Output the (X, Y) coordinate of the center of the cell containing the given text.  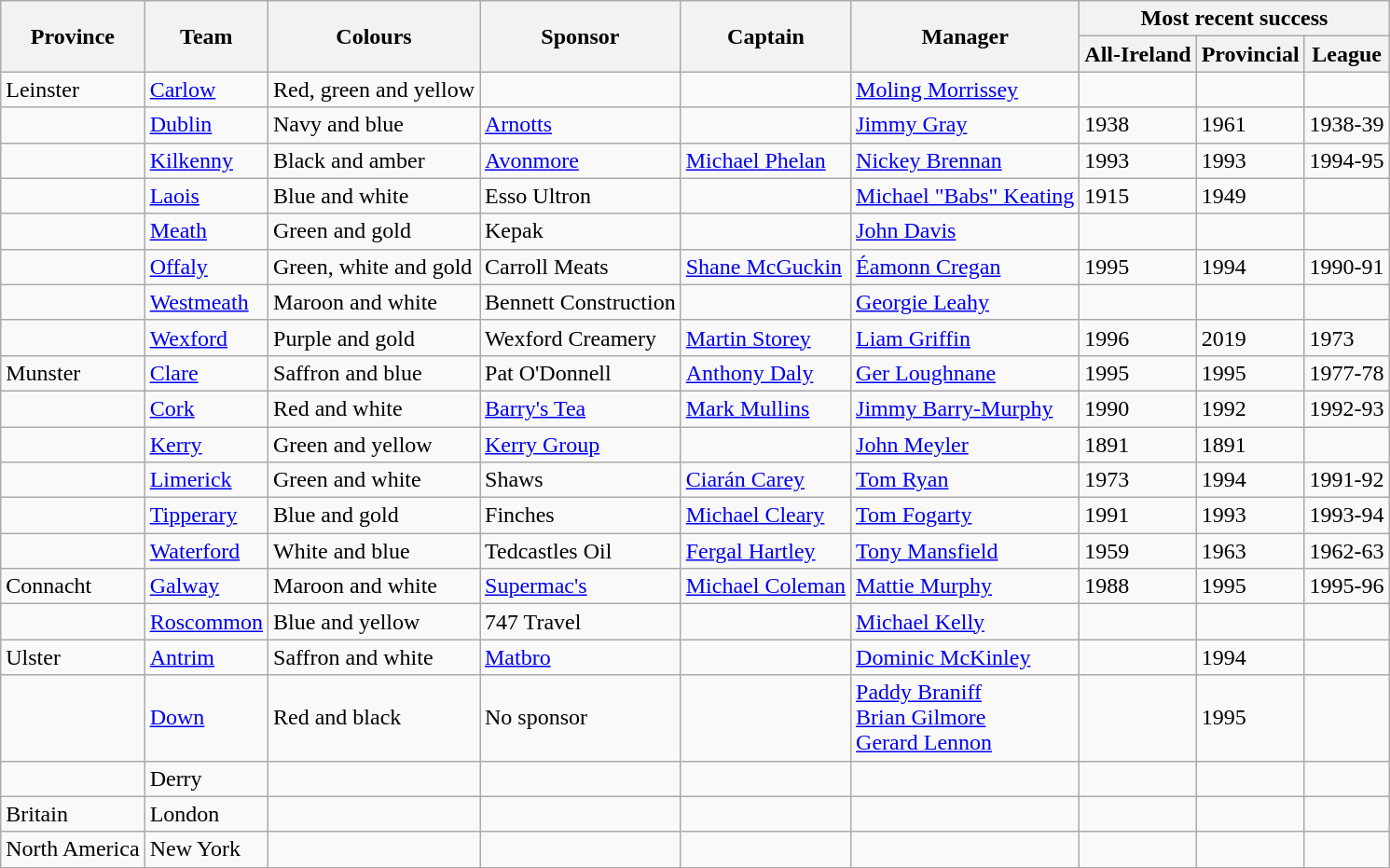
Esso Ultron (580, 196)
Anthony Daly (765, 373)
Westmeath (206, 302)
Red and white (375, 408)
New York (206, 849)
Shane McGuckin (765, 267)
Michael Coleman (765, 586)
1959 (1137, 551)
Munster (73, 373)
Michael "Babs" Keating (966, 196)
1977-78 (1346, 373)
Most recent success (1234, 19)
Matbro (580, 657)
All-Ireland (1137, 54)
1963 (1250, 551)
Antrim (206, 657)
Blue and gold (375, 516)
Michael Phelan (765, 160)
Liam Griffin (966, 338)
1988 (1137, 586)
Finches (580, 516)
1993-94 (1346, 516)
Jimmy Barry-Murphy (966, 408)
Wexford Creamery (580, 338)
Connacht (73, 586)
1938 (1137, 125)
Green and gold (375, 231)
Avonmore (580, 160)
No sponsor (580, 718)
John Meyler (966, 445)
Pat O'Donnell (580, 373)
Green, white and gold (375, 267)
Jimmy Gray (966, 125)
Saffron and white (375, 657)
1949 (1250, 196)
Kerry Group (580, 445)
1991-92 (1346, 480)
Éamonn Cregan (966, 267)
Red, green and yellow (375, 90)
1990 (1137, 408)
Georgie Leahy (966, 302)
Tony Mansfield (966, 551)
1992-93 (1346, 408)
Province (73, 36)
Kepak (580, 231)
Galway (206, 586)
Cork (206, 408)
Ciarán Carey (765, 480)
Green and white (375, 480)
Mark Mullins (765, 408)
Down (206, 718)
Sponsor (580, 36)
Red and black (375, 718)
747 Travel (580, 622)
London (206, 814)
Michael Cleary (765, 516)
Purple and gold (375, 338)
1990-91 (1346, 267)
Shaws (580, 480)
Tom Ryan (966, 480)
Dominic McKinley (966, 657)
1994-95 (1346, 160)
Supermac's (580, 586)
Ger Loughnane (966, 373)
Derry (206, 778)
Green and yellow (375, 445)
1992 (1250, 408)
Fergal Hartley (765, 551)
Carlow (206, 90)
2019 (1250, 338)
League (1346, 54)
Dublin (206, 125)
Carroll Meats (580, 267)
Team (206, 36)
1995-96 (1346, 586)
1962-63 (1346, 551)
Limerick (206, 480)
Roscommon (206, 622)
1961 (1250, 125)
Ulster (73, 657)
Navy and blue (375, 125)
Bennett Construction (580, 302)
White and blue (375, 551)
Provincial (1250, 54)
Meath (206, 231)
Britain (73, 814)
Mattie Murphy (966, 586)
Tipperary (206, 516)
Arnotts (580, 125)
Captain (765, 36)
Moling Morrissey (966, 90)
Saffron and blue (375, 373)
1996 (1137, 338)
Manager (966, 36)
Martin Storey (765, 338)
Leinster (73, 90)
Clare (206, 373)
Kerry (206, 445)
Nickey Brennan (966, 160)
Wexford (206, 338)
Blue and white (375, 196)
1915 (1137, 196)
Michael Kelly (966, 622)
Tom Fogarty (966, 516)
Laois (206, 196)
Tedcastles Oil (580, 551)
Offaly (206, 267)
Waterford (206, 551)
Blue and yellow (375, 622)
Colours (375, 36)
1938-39 (1346, 125)
Black and amber (375, 160)
1991 (1137, 516)
Paddy BraniffBrian GilmoreGerard Lennon (966, 718)
Barry's Tea (580, 408)
North America (73, 849)
John Davis (966, 231)
Kilkenny (206, 160)
